Extract the [x, y] coordinate from the center of the cell holding the provided text.  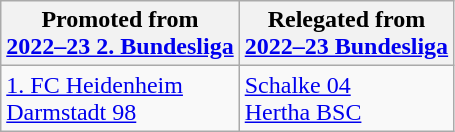
Relegated from2022–23 Bundesliga [346, 34]
1. FC HeidenheimDarmstadt 98 [120, 98]
Schalke 04Hertha BSC [346, 98]
Promoted from2022–23 2. Bundesliga [120, 34]
